Provide the (X, Y) coordinate of the cell's center where the given text is located.  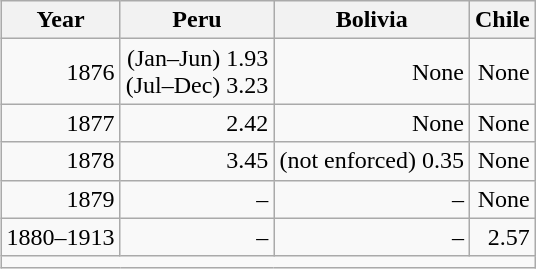
Peru (197, 20)
Year (60, 20)
(Jan–Jun) 1.93(Jul–Dec) 3.23 (197, 72)
2.42 (197, 123)
Chile (503, 20)
(not enforced) 0.35 (372, 161)
Bolivia (372, 20)
1876 (60, 72)
1878 (60, 161)
3.45 (197, 161)
1877 (60, 123)
1880–1913 (60, 237)
1879 (60, 199)
2.57 (503, 237)
